For the text-containing cell, return its midpoint in (x, y) coordinate format. 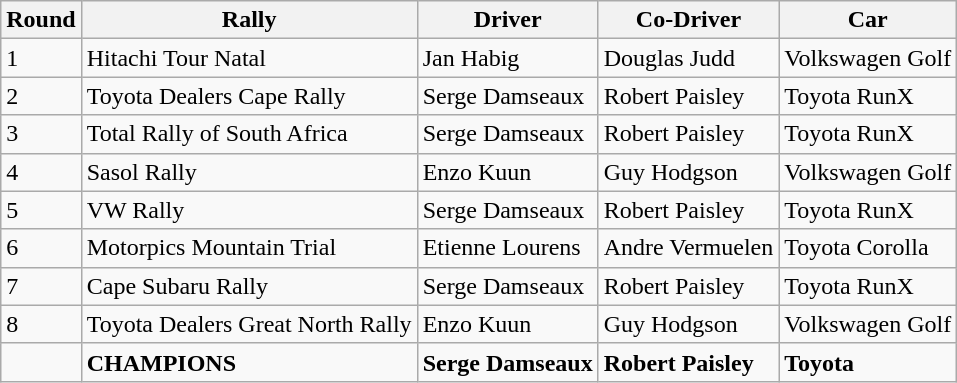
3 (41, 134)
4 (41, 172)
Jan Habig (508, 58)
Toyota Corolla (868, 248)
CHAMPIONS (249, 362)
Sasol Rally (249, 172)
5 (41, 210)
Toyota Dealers Great North Rally (249, 324)
Car (868, 20)
Etienne Lourens (508, 248)
Round (41, 20)
2 (41, 96)
Toyota Dealers Cape Rally (249, 96)
Total Rally of South Africa (249, 134)
Hitachi Tour Natal (249, 58)
Toyota (868, 362)
Co-Driver (688, 20)
Andre Vermuelen (688, 248)
1 (41, 58)
8 (41, 324)
Rally (249, 20)
Motorpics Mountain Trial (249, 248)
VW Rally (249, 210)
7 (41, 286)
Driver (508, 20)
Cape Subaru Rally (249, 286)
Douglas Judd (688, 58)
6 (41, 248)
